Pinpoint the cell where the given text exists, returning its (X, Y) midpoint coordinate. 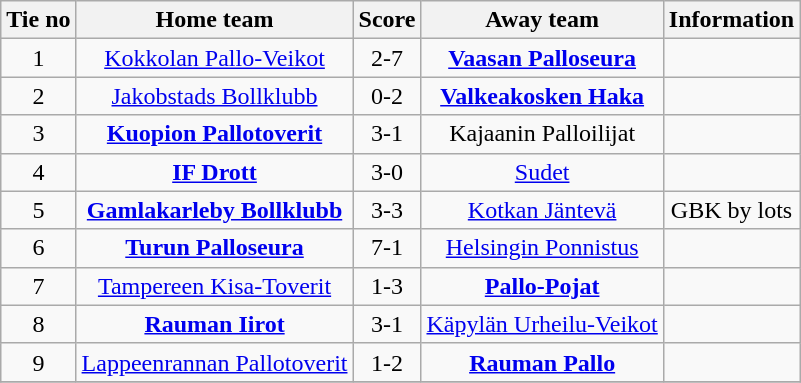
Valkeakosken Haka (542, 96)
Gamlakarleby Bollklubb (214, 210)
1 (38, 58)
Jakobstads Bollklubb (214, 96)
Turun Palloseura (214, 248)
3 (38, 134)
1-3 (387, 286)
GBK by lots (731, 210)
Kuopion Pallotoverit (214, 134)
Käpylän Urheilu-Veikot (542, 324)
3-3 (387, 210)
7-1 (387, 248)
5 (38, 210)
IF Drott (214, 172)
Helsingin Ponnistus (542, 248)
Tie no (38, 20)
Kokkolan Pallo-Veikot (214, 58)
2 (38, 96)
7 (38, 286)
4 (38, 172)
Rauman Iirot (214, 324)
Rauman Pallo (542, 362)
Tampereen Kisa-Toverit (214, 286)
8 (38, 324)
Kotkan Jäntevä (542, 210)
Vaasan Palloseura (542, 58)
3-0 (387, 172)
Sudet (542, 172)
Away team (542, 20)
9 (38, 362)
Information (731, 20)
6 (38, 248)
1-2 (387, 362)
Kajaanin Palloilijat (542, 134)
0-2 (387, 96)
Lappeenrannan Pallotoverit (214, 362)
2-7 (387, 58)
Pallo-Pojat (542, 286)
Score (387, 20)
Home team (214, 20)
